Search for the cell housing the specified text and yield its [x, y] center coordinate. 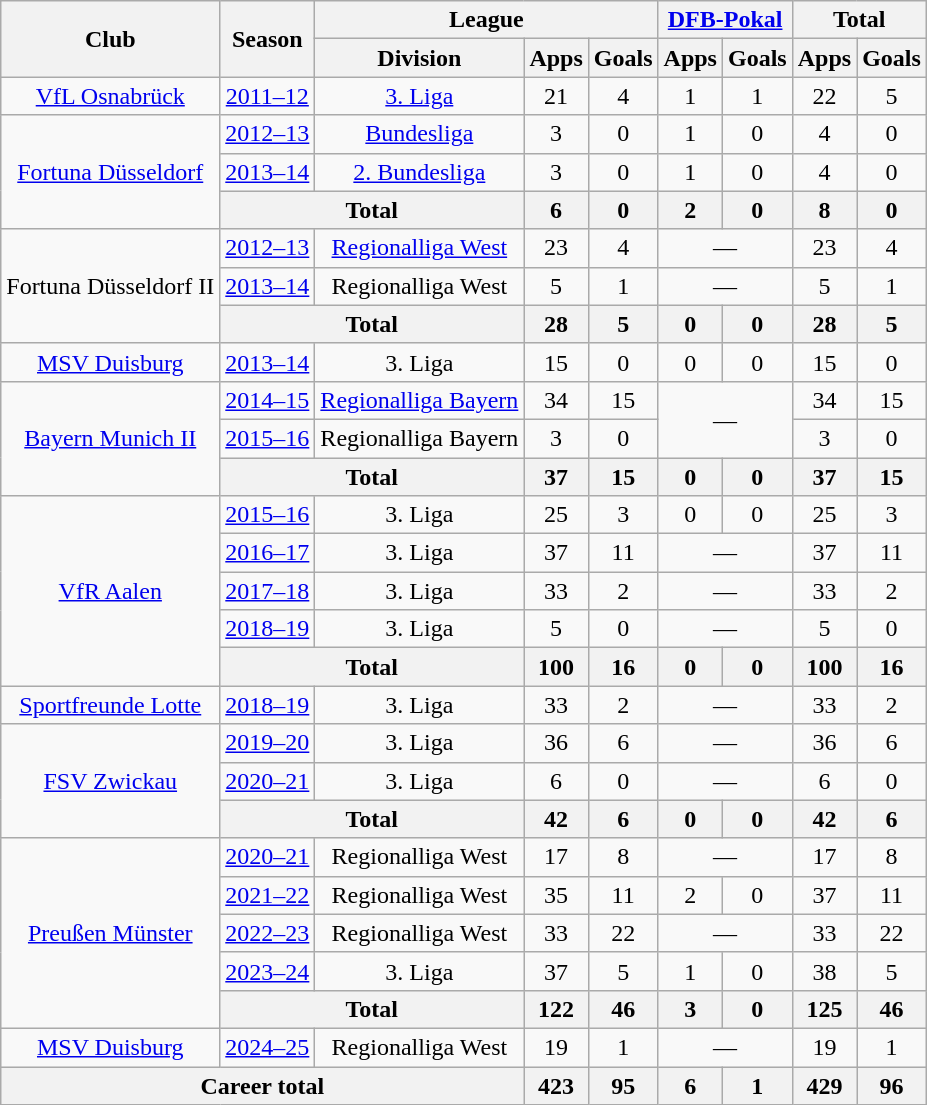
2016–17 [268, 553]
Season [268, 39]
423 [556, 1085]
2017–18 [268, 591]
2011–12 [268, 96]
125 [824, 1009]
Club [110, 39]
122 [556, 1009]
2014–15 [268, 400]
2021–22 [268, 895]
21 [556, 96]
Bundesliga [420, 134]
2024–25 [268, 1047]
2022–23 [268, 933]
38 [824, 971]
35 [556, 895]
Bayern Munich II [110, 438]
DFB-Pokal [725, 20]
2019–20 [268, 743]
Division [420, 58]
2. Bundesliga [420, 172]
2023–24 [268, 971]
Career total [262, 1085]
FSV Zwickau [110, 781]
429 [824, 1085]
95 [623, 1085]
VfL Osnabrück [110, 96]
Fortuna Düsseldorf II [110, 286]
League [486, 20]
Sportfreunde Lotte [110, 705]
VfR Aalen [110, 591]
Fortuna Düsseldorf [110, 172]
Preußen Münster [110, 933]
96 [892, 1085]
